Scan for the cell matching the given text and deliver its [X, Y] coordinate at center. 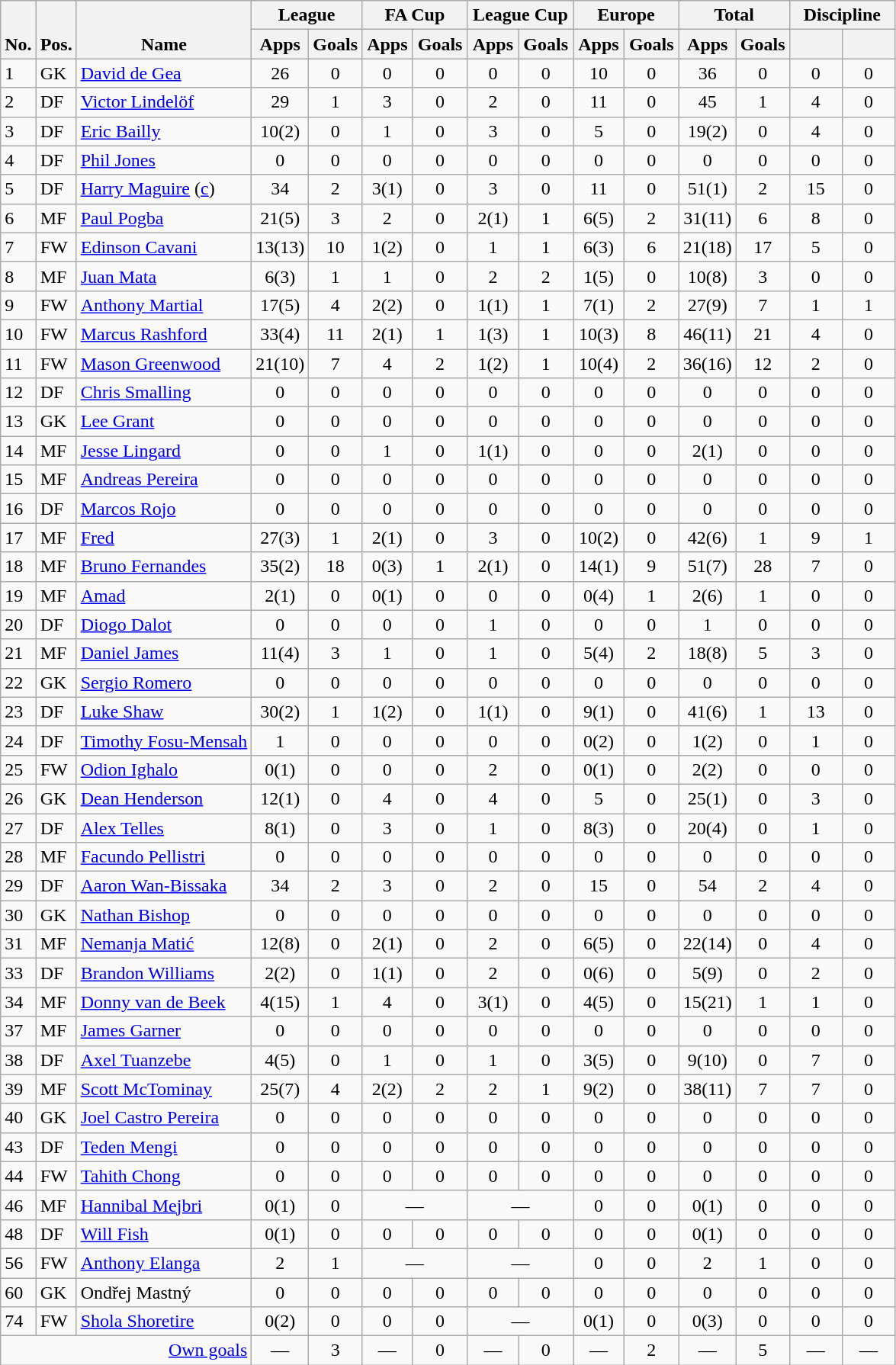
14 [18, 451]
18(8) [708, 654]
54 [708, 886]
14(1) [599, 567]
Discipline [842, 15]
Alex Telles [164, 827]
League [307, 15]
Total [734, 15]
Scott McTominay [164, 1089]
James Garner [164, 1031]
9(2) [599, 1089]
Teden Mengi [164, 1147]
Facundo Pellistri [164, 857]
9(10) [708, 1060]
Ondřej Mastný [164, 1293]
60 [18, 1293]
Timothy Fosu-Mensah [164, 740]
Amad [164, 596]
27 [18, 827]
51(1) [708, 189]
Pos. [56, 30]
38 [18, 1060]
Daniel James [164, 654]
39 [18, 1089]
22 [18, 682]
31(11) [708, 218]
Anthony Martial [164, 305]
Donny van de Beek [164, 1002]
33 [18, 973]
36 [708, 73]
42(6) [708, 538]
19 [18, 596]
Marcus Rashford [164, 334]
Europe [627, 15]
Odion Ighalo [164, 769]
Own goals [127, 1351]
46 [18, 1205]
16 [18, 509]
8(3) [599, 827]
21(10) [281, 364]
20(4) [708, 827]
56 [18, 1263]
Harry Maguire (c) [164, 189]
FA Cup [415, 15]
2(6) [708, 596]
Will Fish [164, 1234]
Victor Lindelöf [164, 102]
Fred [164, 538]
25 [18, 769]
25(1) [708, 798]
10(3) [599, 334]
10(4) [599, 364]
Diogo Dalot [164, 625]
1(5) [599, 276]
Lee Grant [164, 422]
Axel Tuanzebe [164, 1060]
43 [18, 1147]
74 [18, 1322]
41(6) [708, 711]
7(1) [599, 305]
12(8) [281, 944]
Brandon Williams [164, 973]
45 [708, 102]
Hannibal Mejbri [164, 1205]
Marcos Rojo [164, 509]
30(2) [281, 711]
Phil Jones [164, 160]
Aaron Wan-Bissaka [164, 886]
10(8) [708, 276]
0(4) [599, 596]
Chris Smalling [164, 393]
0(6) [599, 973]
24 [18, 740]
1(3) [493, 334]
5(9) [708, 973]
19(2) [708, 131]
Name [164, 30]
3(5) [599, 1060]
Nemanja Matić [164, 944]
35(2) [281, 567]
Nathan Bishop [164, 915]
48 [18, 1234]
21(5) [281, 218]
Andreas Pereira [164, 480]
Luke Shaw [164, 711]
Jesse Lingard [164, 451]
No. [18, 30]
40 [18, 1118]
Anthony Elanga [164, 1263]
25(7) [281, 1089]
Paul Pogba [164, 218]
21(18) [708, 247]
17(5) [281, 305]
23 [18, 711]
Shola Shoretire [164, 1322]
46(11) [708, 334]
9(1) [599, 711]
Sergio Romero [164, 682]
36(16) [708, 364]
4(15) [281, 1002]
44 [18, 1176]
27(3) [281, 538]
League Cup [520, 15]
Bruno Fernandes [164, 567]
20 [18, 625]
Edinson Cavani [164, 247]
Tahith Chong [164, 1176]
51(7) [708, 567]
12(1) [281, 798]
Mason Greenwood [164, 364]
22(14) [708, 944]
11(4) [281, 654]
5(4) [599, 654]
15(21) [708, 1002]
33(4) [281, 334]
31 [18, 944]
13(13) [281, 247]
8(1) [281, 827]
Dean Henderson [164, 798]
Juan Mata [164, 276]
30 [18, 915]
37 [18, 1031]
27(9) [708, 305]
38(11) [708, 1089]
Joel Castro Pereira [164, 1118]
David de Gea [164, 73]
Eric Bailly [164, 131]
